Find where the given text appears and provide that cell's center as (x, y) coordinate. 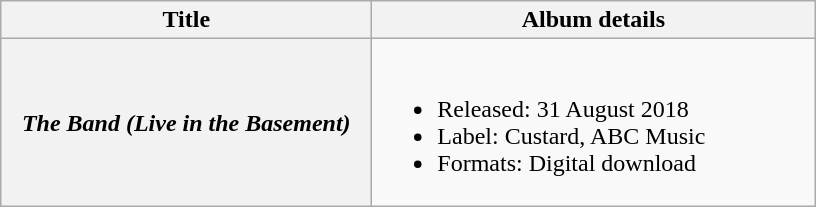
Title (186, 20)
Released: 31 August 2018Label: Custard, ABC MusicFormats: Digital download (594, 122)
Album details (594, 20)
The Band (Live in the Basement) (186, 122)
